For the text-containing cell, return its midpoint in (X, Y) coordinate format. 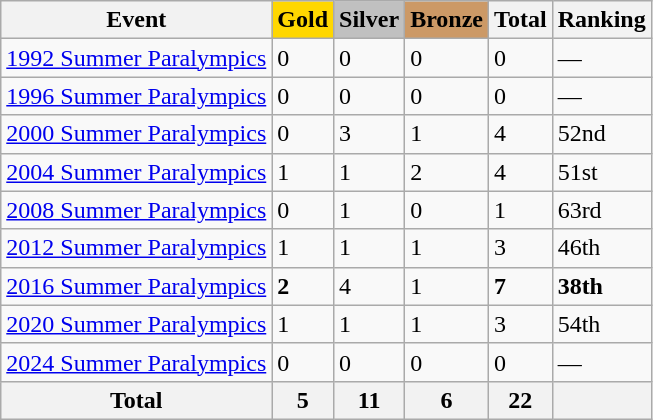
2000 Summer Paralympics (136, 134)
Gold (303, 20)
2012 Summer Paralympics (136, 248)
Event (136, 20)
1992 Summer Paralympics (136, 58)
54th (602, 324)
5 (303, 400)
11 (370, 400)
2024 Summer Paralympics (136, 362)
2008 Summer Paralympics (136, 210)
63rd (602, 210)
52nd (602, 134)
1996 Summer Paralympics (136, 96)
46th (602, 248)
7 (521, 286)
2004 Summer Paralympics (136, 172)
Silver (370, 20)
Ranking (602, 20)
2020 Summer Paralympics (136, 324)
51st (602, 172)
6 (447, 400)
Bronze (447, 20)
38th (602, 286)
2016 Summer Paralympics (136, 286)
22 (521, 400)
